Identify which cell holds the provided text, then report its (x, y) central coordinate. 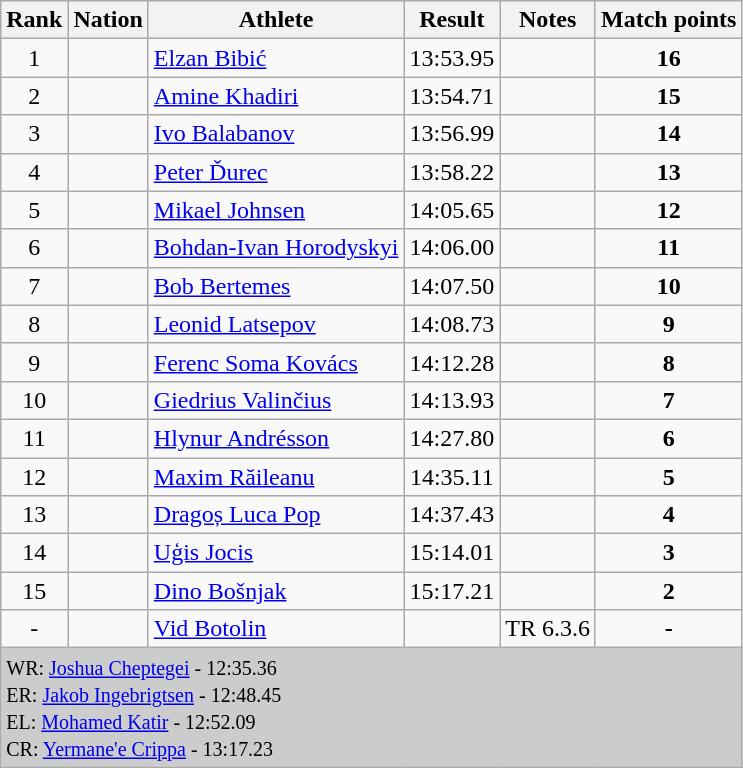
WR: Joshua Cheptegei - 12:35.36ER: Jakob Ingebrigtsen - 12:48.45EL: Mohamed Katir - 12:52.09CR: Yermane'e Crippa - 13:17.23 (372, 708)
Ferenc Soma Kovács (276, 362)
1 (34, 58)
TR 6.3.6 (548, 629)
Elzan Bibić (276, 58)
13:56.99 (452, 134)
Giedrius Valinčius (276, 400)
Notes (548, 20)
Athlete (276, 20)
Match points (668, 20)
Amine Khadiri (276, 96)
Rank (34, 20)
Leonid Latsepov (276, 324)
14:07.50 (452, 286)
14:05.65 (452, 210)
Bob Bertemes (276, 286)
Ivo Balabanov (276, 134)
14:08.73 (452, 324)
Uģis Jocis (276, 553)
Dragoș Luca Pop (276, 515)
13:58.22 (452, 172)
13:53.95 (452, 58)
Dino Bošnjak (276, 591)
14:35.11 (452, 477)
Bohdan-Ivan Horodyskyi (276, 248)
14:12.28 (452, 362)
Maxim Răileanu (276, 477)
14:06.00 (452, 248)
Result (452, 20)
14:27.80 (452, 438)
Vid Botolin (276, 629)
Mikael Johnsen (276, 210)
15:17.21 (452, 591)
14:13.93 (452, 400)
Hlynur Andrésson (276, 438)
15:14.01 (452, 553)
13:54.71 (452, 96)
14:37.43 (452, 515)
16 (668, 58)
Peter Ďurec (276, 172)
Nation (108, 20)
